Extract the [X, Y] coordinate from the center of the cell holding the provided text.  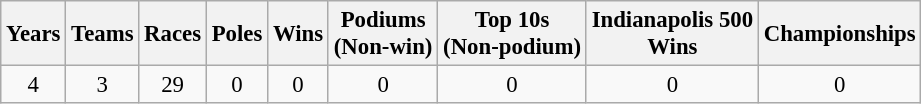
Indianapolis 500Wins [672, 34]
Poles [236, 34]
Teams [102, 34]
Top 10s(Non-podium) [512, 34]
3 [102, 85]
Races [173, 34]
Championships [840, 34]
29 [173, 85]
Years [34, 34]
Podiums(Non-win) [382, 34]
Wins [298, 34]
4 [34, 85]
